Identify which cell holds the provided text, then report its [x, y] central coordinate. 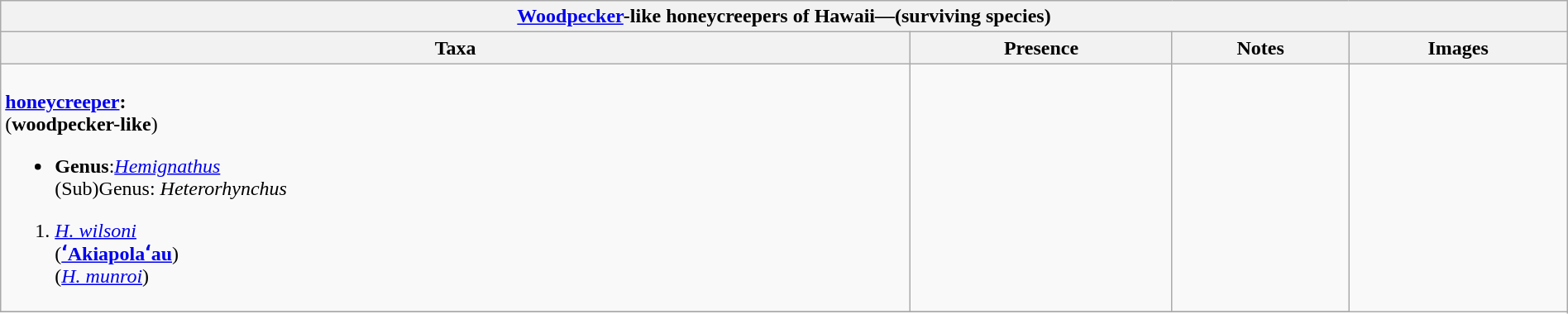
Woodpecker-like honeycreepers of Hawaii—(surviving species) [784, 17]
honeycreeper:(woodpecker-like)Genus:Hemignathus(Sub)Genus: HeterorhynchusH. wilsoni(ʻAkiapolaʻau)(H. munroi) [456, 188]
Taxa [456, 48]
Images [1458, 48]
Notes [1260, 48]
Presence [1042, 48]
